Scan for the cell matching the given text and deliver its (x, y) coordinate at center. 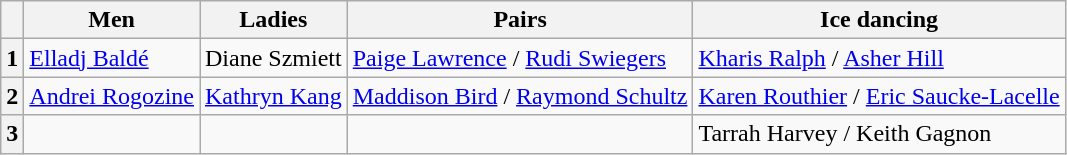
Pairs (520, 20)
Elladj Baldé (112, 58)
Ice dancing (879, 20)
3 (12, 134)
Andrei Rogozine (112, 96)
Ladies (274, 20)
Diane Szmiett (274, 58)
Karen Routhier / Eric Saucke-Lacelle (879, 96)
Men (112, 20)
Kathryn Kang (274, 96)
Paige Lawrence / Rudi Swiegers (520, 58)
Tarrah Harvey / Keith Gagnon (879, 134)
Maddison Bird / Raymond Schultz (520, 96)
Kharis Ralph / Asher Hill (879, 58)
2 (12, 96)
1 (12, 58)
